Return (X, Y) of the center of cell containing provided text 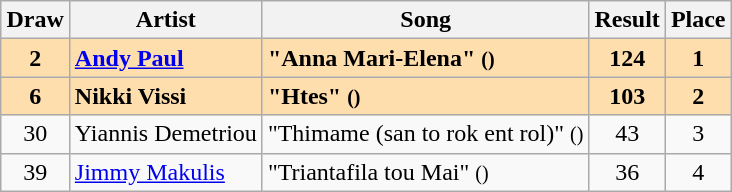
"Htes" () (426, 96)
30 (35, 134)
Andy Paul (166, 58)
3 (698, 134)
Place (698, 20)
"Triantafila tou Mai" () (426, 172)
"Thimame (san to rok ent rol)" () (426, 134)
Draw (35, 20)
39 (35, 172)
Song (426, 20)
Artist (166, 20)
Jimmy Makulis (166, 172)
43 (627, 134)
Nikki Vissi (166, 96)
36 (627, 172)
Yiannis Demetriou (166, 134)
4 (698, 172)
6 (35, 96)
103 (627, 96)
"Anna Mari-Elena" () (426, 58)
124 (627, 58)
1 (698, 58)
Result (627, 20)
